Find where the given text appears and provide that cell's center as [X, Y] coordinate. 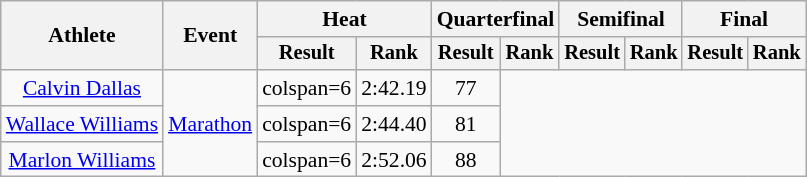
2:42.19 [394, 88]
Heat [344, 19]
Final [744, 19]
Marathon [210, 124]
Athlete [82, 36]
Event [210, 36]
Calvin Dallas [82, 88]
Wallace Williams [82, 124]
81 [466, 124]
Semifinal [620, 19]
77 [466, 88]
2:44.40 [394, 124]
Quarterfinal [496, 19]
